Output the [X, Y] coordinate of the center of the cell containing the given text.  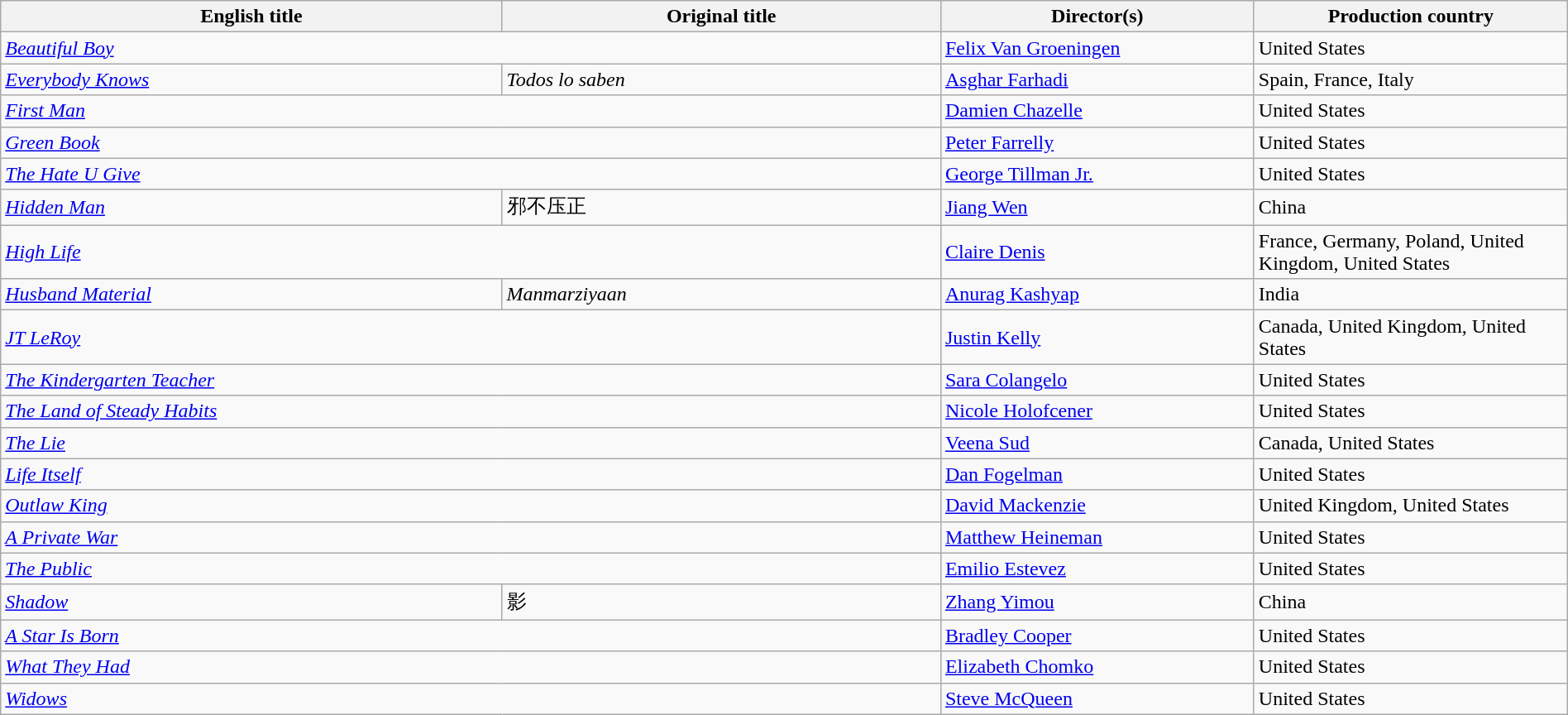
Outlaw King [471, 506]
Hidden Man [251, 207]
Beautiful Boy [471, 48]
Claire Denis [1097, 252]
Husband Material [251, 295]
Nicole Holofcener [1097, 411]
Production country [1411, 17]
Widows [471, 698]
Emilio Estevez [1097, 569]
Elizabeth Chomko [1097, 667]
Peter Farrelly [1097, 142]
Canada, United Kingdom, United States [1411, 338]
Veena Sud [1097, 443]
Asghar Farhadi [1097, 79]
A Star Is Born [471, 636]
Manmarziyaan [721, 295]
Anurag Kashyap [1097, 295]
Zhang Yimou [1097, 602]
The Land of Steady Habits [471, 411]
The Kindergarten Teacher [471, 380]
Todos lo saben [721, 79]
邪不压正 [721, 207]
Steve McQueen [1097, 698]
India [1411, 295]
Original title [721, 17]
United Kingdom, United States [1411, 506]
Spain, France, Italy [1411, 79]
A Private War [471, 537]
David Mackenzie [1097, 506]
JT LeRoy [471, 338]
High Life [471, 252]
Felix Van Groeningen [1097, 48]
France, Germany, Poland, United Kingdom, United States [1411, 252]
Justin Kelly [1097, 338]
Green Book [471, 142]
Everybody Knows [251, 79]
Sara Colangelo [1097, 380]
The Lie [471, 443]
Canada, United States [1411, 443]
Damien Chazelle [1097, 111]
First Man [471, 111]
Shadow [251, 602]
The Public [471, 569]
Jiang Wen [1097, 207]
Matthew Heineman [1097, 537]
Director(s) [1097, 17]
English title [251, 17]
George Tillman Jr. [1097, 174]
影 [721, 602]
What They Had [471, 667]
Bradley Cooper [1097, 636]
Dan Fogelman [1097, 474]
Life Itself [471, 474]
The Hate U Give [471, 174]
